Identify which cell holds the provided text, then report its (X, Y) central coordinate. 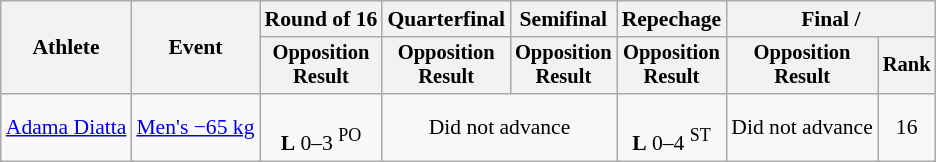
16 (907, 128)
Final / (830, 19)
Semifinal (564, 19)
Round of 16 (322, 19)
Athlete (66, 48)
L 0–4 ST (672, 128)
Quarterfinal (446, 19)
Event (195, 48)
L 0–3 PO (322, 128)
Rank (907, 66)
Repechage (672, 19)
Men's −65 kg (195, 128)
Adama Diatta (66, 128)
